Output the [X, Y] coordinate of the center of the cell containing the given text.  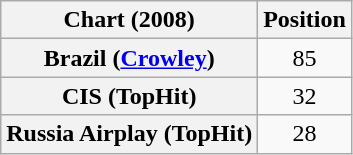
Chart (2008) [130, 20]
Russia Airplay (TopHit) [130, 134]
28 [305, 134]
85 [305, 58]
Position [305, 20]
32 [305, 96]
CIS (TopHit) [130, 96]
Brazil (Crowley) [130, 58]
